Search for the cell housing the specified text and yield its (X, Y) center coordinate. 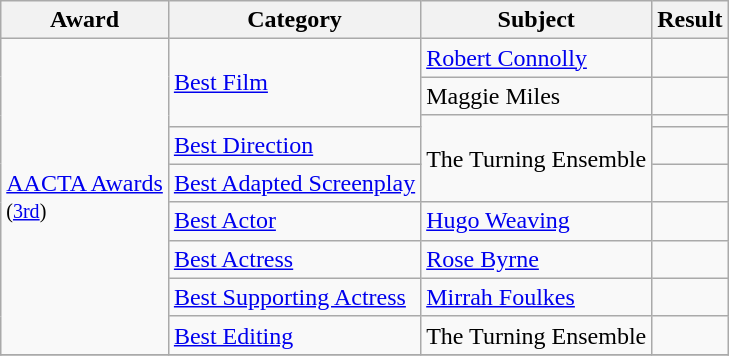
Award (85, 20)
Best Adapted Screenplay (294, 183)
Best Film (294, 82)
Hugo Weaving (536, 221)
Mirrah Foulkes (536, 297)
Category (294, 20)
Maggie Miles (536, 96)
Best Supporting Actress (294, 297)
AACTA Awards(3rd) (85, 197)
Robert Connolly (536, 58)
Rose Byrne (536, 259)
Best Editing (294, 335)
Result (690, 20)
Best Actress (294, 259)
Best Direction (294, 145)
Subject (536, 20)
Best Actor (294, 221)
